Scan for the cell matching the given text and deliver its [X, Y] coordinate at center. 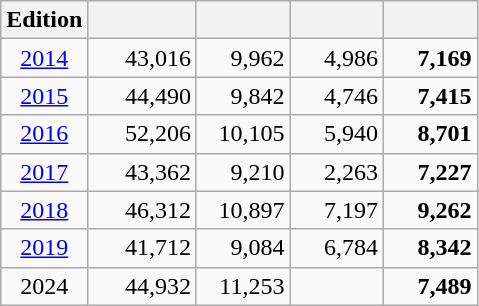
9,210 [243, 172]
46,312 [142, 210]
7,169 [431, 58]
4,746 [337, 96]
41,712 [142, 248]
7,415 [431, 96]
2018 [44, 210]
44,490 [142, 96]
43,016 [142, 58]
2019 [44, 248]
11,253 [243, 286]
43,362 [142, 172]
5,940 [337, 134]
52,206 [142, 134]
9,842 [243, 96]
9,262 [431, 210]
9,084 [243, 248]
10,105 [243, 134]
2015 [44, 96]
10,897 [243, 210]
7,489 [431, 286]
6,784 [337, 248]
8,701 [431, 134]
Edition [44, 20]
9,962 [243, 58]
2017 [44, 172]
2014 [44, 58]
7,227 [431, 172]
44,932 [142, 286]
4,986 [337, 58]
2,263 [337, 172]
2024 [44, 286]
7,197 [337, 210]
8,342 [431, 248]
2016 [44, 134]
